From the cell containing the given text, extract its center point as [X, Y] coordinate. 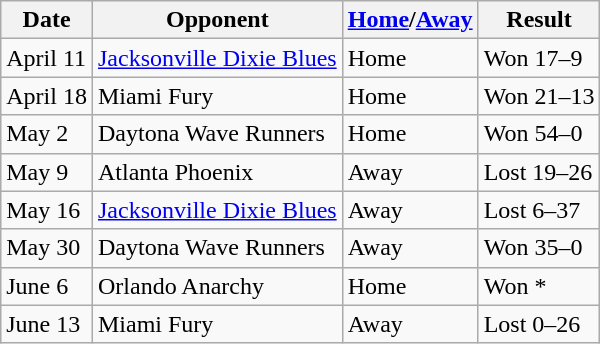
May 16 [47, 210]
April 18 [47, 96]
May 30 [47, 248]
April 11 [47, 58]
Won 17–9 [539, 58]
June 13 [47, 324]
Date [47, 20]
Lost 0–26 [539, 324]
Opponent [217, 20]
Won * [539, 286]
May 2 [47, 134]
Won 21–13 [539, 96]
Home/Away [410, 20]
Won 54–0 [539, 134]
Result [539, 20]
Lost 6–37 [539, 210]
May 9 [47, 172]
June 6 [47, 286]
Won 35–0 [539, 248]
Atlanta Phoenix [217, 172]
Lost 19–26 [539, 172]
Orlando Anarchy [217, 286]
